Determine the (x, y) coordinate at the center of the cell enclosing the given text.  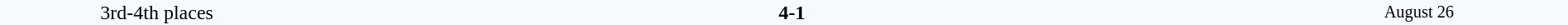
4-1 (791, 12)
3rd-4th places (157, 12)
August 26 (1419, 12)
